Find where the given text appears and provide that cell's center as (x, y) coordinate. 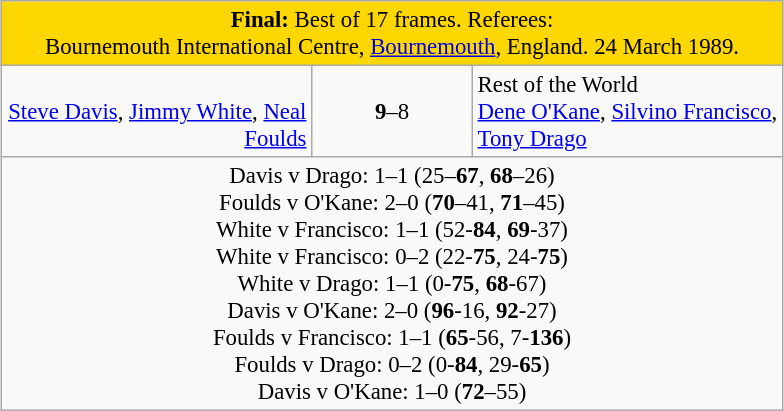
Final: Best of 17 frames. Referees: Bournemouth International Centre, Bournemouth, England. 24 March 1989. (392, 34)
9–8 (392, 112)
Steve Davis, Jimmy White, Neal Foulds (156, 112)
Rest of the World Dene O'Kane, Silvino Francisco, Tony Drago (628, 112)
